Return [X, Y] of the center of cell containing provided text 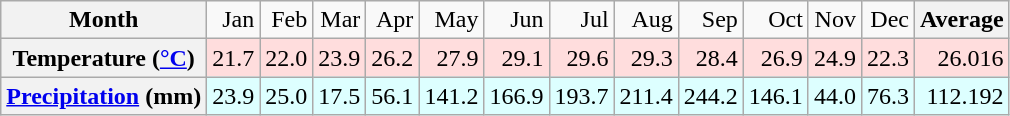
May [452, 20]
Dec [888, 20]
112.192 [962, 96]
44.0 [834, 96]
76.3 [888, 96]
244.2 [710, 96]
Apr [392, 20]
Precipitation (mm) [104, 96]
166.9 [516, 96]
25.0 [286, 96]
Mar [340, 20]
22.0 [286, 58]
193.7 [582, 96]
Aug [646, 20]
26.2 [392, 58]
56.1 [392, 96]
Jun [516, 20]
146.1 [776, 96]
Jan [234, 20]
27.9 [452, 58]
Feb [286, 20]
29.1 [516, 58]
28.4 [710, 58]
Nov [834, 20]
17.5 [340, 96]
Sep [710, 20]
Oct [776, 20]
29.6 [582, 58]
26.016 [962, 58]
Temperature (°C) [104, 58]
Month [104, 20]
24.9 [834, 58]
29.3 [646, 58]
211.4 [646, 96]
141.2 [452, 96]
26.9 [776, 58]
Jul [582, 20]
Average [962, 20]
22.3 [888, 58]
21.7 [234, 58]
